Identify which cell holds the provided text, then report its (X, Y) central coordinate. 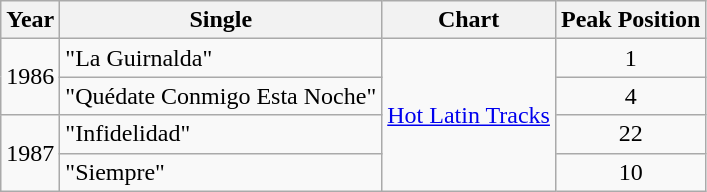
"Quédate Conmigo Esta Noche" (221, 96)
1986 (30, 77)
22 (630, 134)
Year (30, 20)
4 (630, 96)
Peak Position (630, 20)
"Siempre" (221, 172)
Chart (469, 20)
1 (630, 58)
10 (630, 172)
"La Guirnalda" (221, 58)
Single (221, 20)
1987 (30, 153)
"Infidelidad" (221, 134)
Hot Latin Tracks (469, 115)
